Capture the cell that displays the provided text and extract its [X, Y] central coordinate. 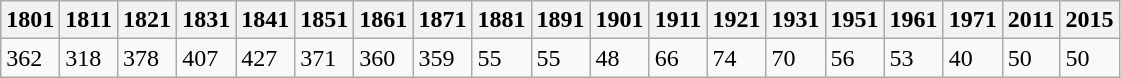
66 [678, 58]
1891 [560, 20]
1901 [620, 20]
378 [148, 58]
53 [914, 58]
360 [384, 58]
48 [620, 58]
1861 [384, 20]
362 [30, 58]
1911 [678, 20]
1821 [148, 20]
1871 [442, 20]
1951 [854, 20]
74 [736, 58]
1971 [972, 20]
1841 [266, 20]
1921 [736, 20]
427 [266, 58]
40 [972, 58]
2011 [1031, 20]
318 [89, 58]
1931 [796, 20]
407 [206, 58]
1801 [30, 20]
56 [854, 58]
1851 [324, 20]
1811 [89, 20]
1961 [914, 20]
2015 [1090, 20]
371 [324, 58]
70 [796, 58]
1881 [502, 20]
1831 [206, 20]
359 [442, 58]
